Find where the given text appears and provide that cell's center as (x, y) coordinate. 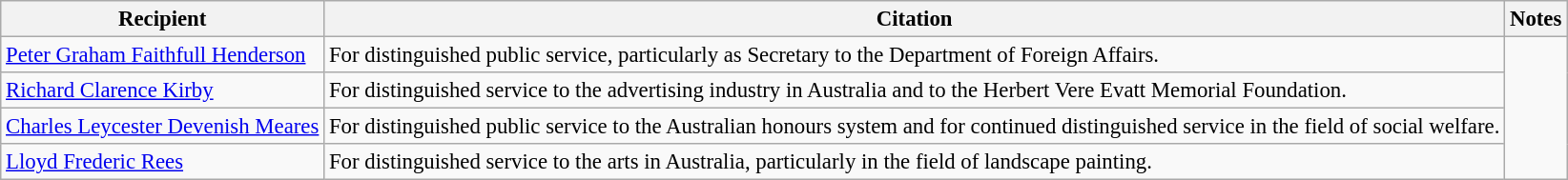
Lloyd Frederic Rees (162, 162)
Recipient (162, 19)
Citation (915, 19)
For distinguished public service to the Australian honours system and for continued distinguished service in the field of social welfare. (915, 127)
Notes (1536, 19)
For distinguished service to the advertising industry in Australia and to the Herbert Vere Evatt Memorial Foundation. (915, 90)
Charles Leycester Devenish Meares (162, 127)
For distinguished public service, particularly as Secretary to the Department of Foreign Affairs. (915, 55)
For distinguished service to the arts in Australia, particularly in the field of landscape painting. (915, 162)
Richard Clarence Kirby (162, 90)
Peter Graham Faithfull Henderson (162, 55)
